Extract the (X, Y) coordinate from the center of the cell holding the provided text.  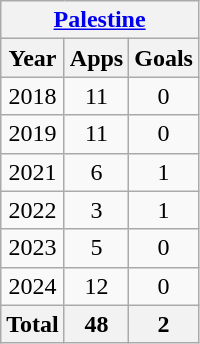
12 (96, 286)
2021 (33, 172)
2019 (33, 134)
Goals (164, 58)
Apps (96, 58)
48 (96, 324)
Year (33, 58)
2023 (33, 248)
2018 (33, 96)
5 (96, 248)
6 (96, 172)
2 (164, 324)
2024 (33, 286)
Palestine (100, 20)
2022 (33, 210)
Total (33, 324)
3 (96, 210)
